Find where the given text appears and provide that cell's center as (X, Y) coordinate. 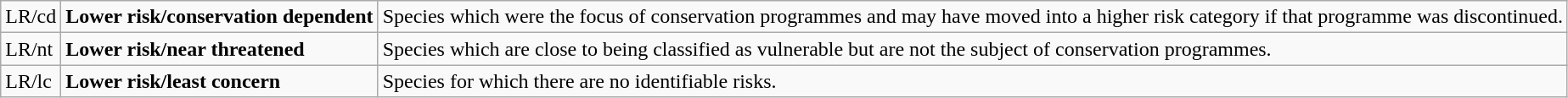
LR/nt (31, 49)
Species which were the focus of conservation programmes and may have moved into a higher risk category if that programme was discontinued. (973, 17)
Species for which there are no identifiable risks. (973, 81)
Species which are close to being classified as vulnerable but are not the subject of conservation programmes. (973, 49)
Lower risk/near threatened (219, 49)
Lower risk/least concern (219, 81)
Lower risk/conservation dependent (219, 17)
LR/lc (31, 81)
LR/cd (31, 17)
